Determine the [X, Y] coordinate at the center of the cell enclosing the given text.  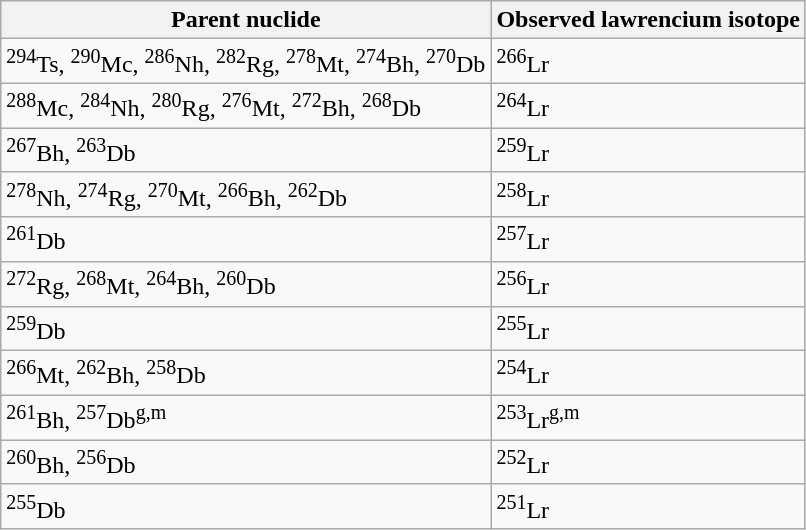
264Lr [648, 106]
288Mc, 284Nh, 280Rg, 276Mt, 272Bh, 268Db [246, 106]
266Lr [648, 62]
294Ts, 290Mc, 286Nh, 282Rg, 278Mt, 274Bh, 270Db [246, 62]
261Db [246, 240]
259Db [246, 328]
259Lr [648, 150]
Parent nuclide [246, 20]
251Lr [648, 506]
266Mt, 262Bh, 258Db [246, 374]
257Lr [648, 240]
Observed lawrencium isotope [648, 20]
258Lr [648, 194]
272Rg, 268Mt, 264Bh, 260Db [246, 284]
255Lr [648, 328]
254Lr [648, 374]
253Lrg,m [648, 418]
261Bh, 257Dbg,m [246, 418]
256Lr [648, 284]
278Nh, 274Rg, 270Mt, 266Bh, 262Db [246, 194]
267Bh, 263Db [246, 150]
255Db [246, 506]
260Bh, 256Db [246, 462]
252Lr [648, 462]
